From the cell containing the given text, extract its center point as [X, Y] coordinate. 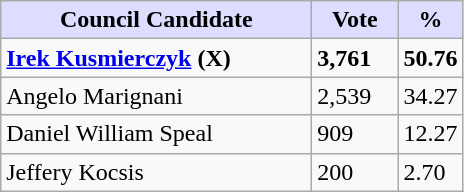
Council Candidate [156, 20]
% [430, 20]
Vote [355, 20]
200 [355, 172]
2,539 [355, 96]
Daniel William Speal [156, 134]
909 [355, 134]
Irek Kusmierczyk (X) [156, 58]
2.70 [430, 172]
12.27 [430, 134]
Angelo Marignani [156, 96]
Jeffery Kocsis [156, 172]
3,761 [355, 58]
50.76 [430, 58]
34.27 [430, 96]
